For the text-containing cell, return its midpoint in [X, Y] coordinate format. 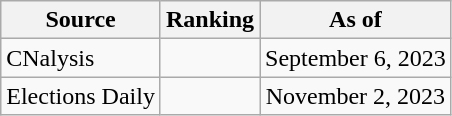
CNalysis [81, 58]
Ranking [210, 20]
November 2, 2023 [356, 96]
Elections Daily [81, 96]
September 6, 2023 [356, 58]
Source [81, 20]
As of [356, 20]
